Capture the cell that displays the provided text and extract its (X, Y) central coordinate. 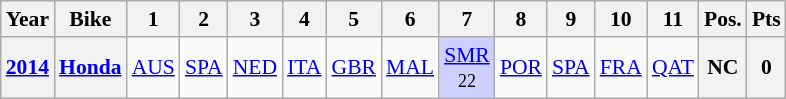
1 (154, 19)
0 (766, 68)
6 (410, 19)
ITA (304, 68)
5 (354, 19)
3 (255, 19)
7 (467, 19)
NC (723, 68)
10 (621, 19)
AUS (154, 68)
Year (28, 19)
QAT (673, 68)
NED (255, 68)
Bike (90, 19)
11 (673, 19)
POR (521, 68)
Pos. (723, 19)
2014 (28, 68)
Pts (766, 19)
FRA (621, 68)
SMR22 (467, 68)
4 (304, 19)
2 (204, 19)
GBR (354, 68)
8 (521, 19)
Honda (90, 68)
9 (571, 19)
MAL (410, 68)
